Return the [x, y] coordinate for the center point of the cell that contains the specified text.  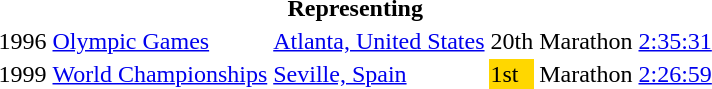
20th [512, 41]
World Championships [160, 74]
1st [512, 74]
Atlanta, United States [379, 41]
Seville, Spain [379, 74]
Olympic Games [160, 41]
